Identify which cell holds the provided text, then report its (x, y) central coordinate. 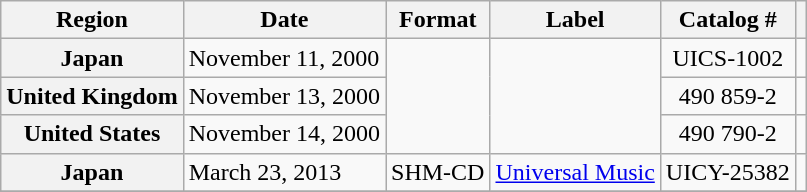
Format (438, 20)
SHM-CD (438, 172)
Region (92, 20)
United Kingdom (92, 96)
Catalog # (728, 20)
Date (284, 20)
UICY-25382 (728, 172)
Universal Music (575, 172)
March 23, 2013 (284, 172)
Label (575, 20)
November 11, 2000 (284, 58)
490 859-2 (728, 96)
November 13, 2000 (284, 96)
United States (92, 134)
UICS-1002 (728, 58)
November 14, 2000 (284, 134)
490 790-2 (728, 134)
